Provide the (x, y) coordinate of the cell's center where the given text is located.  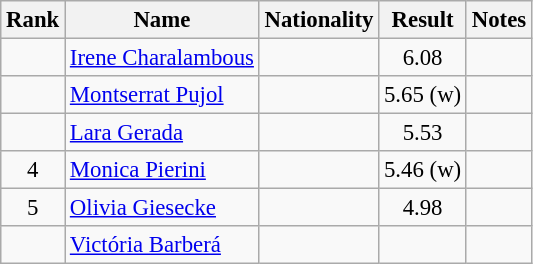
Irene Charalambous (162, 58)
6.08 (423, 58)
5.46 (w) (423, 170)
Monica Pierini (162, 170)
Montserrat Pujol (162, 95)
Victória Barberá (162, 245)
Name (162, 20)
5.53 (423, 133)
Lara Gerada (162, 133)
5.65 (w) (423, 95)
4 (33, 170)
Rank (33, 20)
Notes (498, 20)
Result (423, 20)
Olivia Giesecke (162, 208)
4.98 (423, 208)
5 (33, 208)
Nationality (318, 20)
